Identify which cell holds the provided text, then report its (x, y) central coordinate. 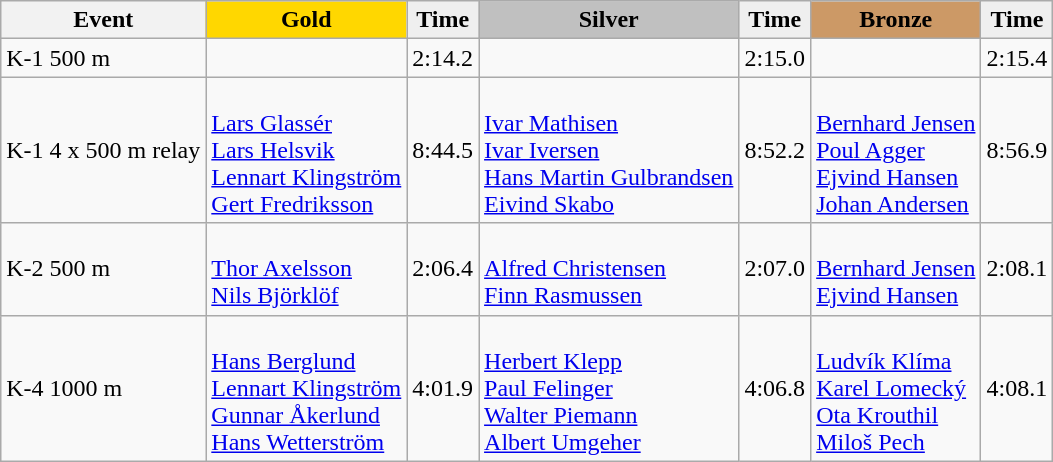
8:52.2 (775, 150)
Hans BerglundLennart KlingströmGunnar ÅkerlundHans Wetterström (306, 388)
Ivar MathisenIvar IversenHans Martin GulbrandsenEivind Skabo (609, 150)
Alfred ChristensenFinn Rasmussen (609, 269)
Bernhard JensenEjvind Hansen (896, 269)
2:06.4 (443, 269)
2:07.0 (775, 269)
K-4 1000 m (104, 388)
2:15.4 (1017, 58)
4:01.9 (443, 388)
8:44.5 (443, 150)
K-1 4 x 500 m relay (104, 150)
Thor AxelssonNils Björklöf (306, 269)
K-2 500 m (104, 269)
8:56.9 (1017, 150)
Bernhard JensenPoul AggerEjvind HansenJohan Andersen (896, 150)
Silver (609, 20)
Ludvík KlímaKarel LomeckýOta KrouthilMiloš Pech (896, 388)
2:15.0 (775, 58)
K-1 500 m (104, 58)
Event (104, 20)
Bronze (896, 20)
2:08.1 (1017, 269)
2:14.2 (443, 58)
4:06.8 (775, 388)
4:08.1 (1017, 388)
Gold (306, 20)
Herbert KleppPaul FelingerWalter PiemannAlbert Umgeher (609, 388)
Lars GlassérLars HelsvikLennart KlingströmGert Fredriksson (306, 150)
